Return [X, Y] of the center of cell containing provided text 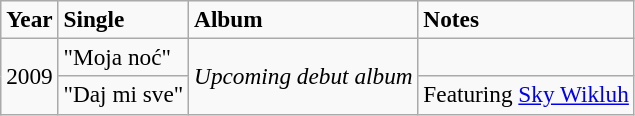
"Daj mi sve" [124, 95]
Single [124, 19]
Notes [526, 19]
"Moja noć" [124, 57]
2009 [30, 76]
Album [304, 19]
Upcoming debut album [304, 76]
Featuring Sky Wikluh [526, 95]
Year [30, 19]
